Detect which cell encompasses the target text, then output its [x, y] center coordinate. 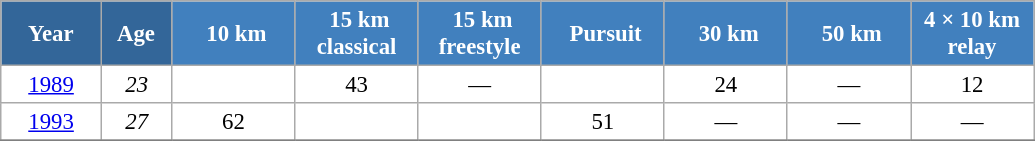
51 [602, 122]
43 [356, 85]
12 [972, 85]
Year [52, 34]
10 km [234, 34]
15 km freestyle [480, 34]
23 [136, 85]
50 km [848, 34]
24 [726, 85]
27 [136, 122]
4 × 10 km relay [972, 34]
Pursuit [602, 34]
62 [234, 122]
1993 [52, 122]
30 km [726, 34]
1989 [52, 85]
15 km classical [356, 34]
Age [136, 34]
